Identify which cell holds the provided text, then report its (x, y) central coordinate. 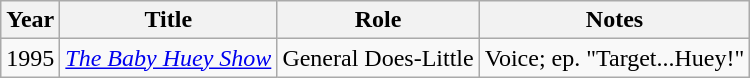
1995 (30, 58)
Voice; ep. "Target...Huey!" (614, 58)
Title (168, 20)
The Baby Huey Show (168, 58)
Year (30, 20)
Role (378, 20)
Notes (614, 20)
General Does-Little (378, 58)
